Identify which cell holds the provided text, then report its (x, y) central coordinate. 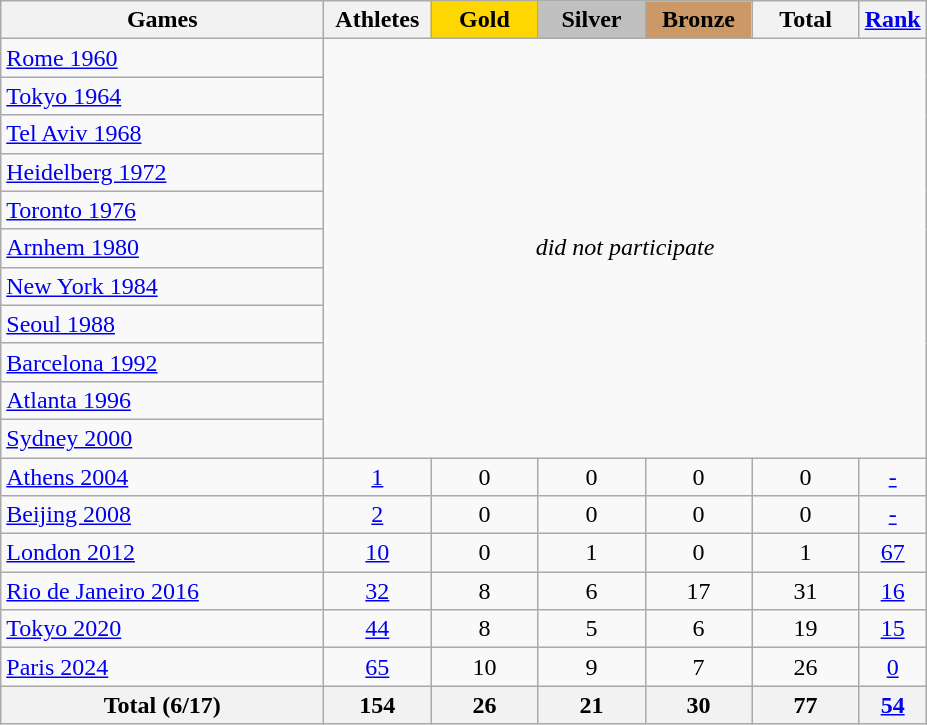
77 (806, 705)
Athens 2004 (162, 477)
Total (6/17) (162, 705)
2 (378, 515)
54 (892, 705)
31 (806, 591)
Gold (484, 20)
Athletes (378, 20)
Arnhem 1980 (162, 248)
16 (892, 591)
Games (162, 20)
Atlanta 1996 (162, 400)
Beijing 2008 (162, 515)
30 (698, 705)
did not participate (625, 248)
Toronto 1976 (162, 210)
154 (378, 705)
Rome 1960 (162, 58)
Rio de Janeiro 2016 (162, 591)
Tokyo 1964 (162, 96)
Paris 2024 (162, 667)
Sydney 2000 (162, 438)
Tel Aviv 1968 (162, 134)
65 (378, 667)
London 2012 (162, 553)
32 (378, 591)
Barcelona 1992 (162, 362)
New York 1984 (162, 286)
Tokyo 2020 (162, 629)
5 (592, 629)
21 (592, 705)
Heidelberg 1972 (162, 172)
Total (806, 20)
7 (698, 667)
9 (592, 667)
Seoul 1988 (162, 324)
44 (378, 629)
Silver (592, 20)
17 (698, 591)
19 (806, 629)
Bronze (698, 20)
Rank (892, 20)
67 (892, 553)
15 (892, 629)
